Capture the cell that displays the provided text and extract its (x, y) central coordinate. 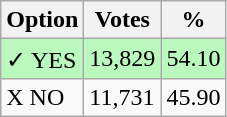
Votes (122, 20)
45.90 (194, 97)
11,731 (122, 97)
54.10 (194, 59)
✓ YES (42, 59)
% (194, 20)
X NO (42, 97)
13,829 (122, 59)
Option (42, 20)
